Scan for the cell matching the given text and deliver its [x, y] coordinate at center. 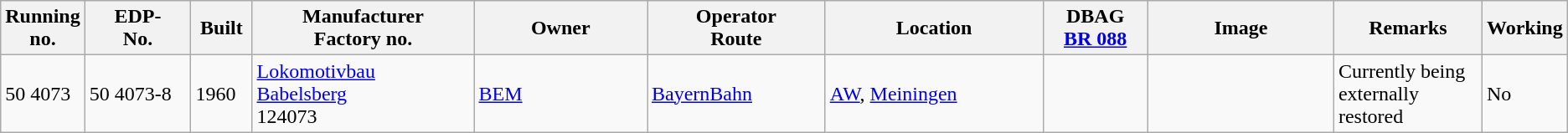
50 4073-8 [137, 94]
AW, Meiningen [934, 94]
Built [221, 28]
DBAGBR 088 [1096, 28]
Currently being externally restored [1407, 94]
Owner [561, 28]
Remarks [1407, 28]
1960 [221, 94]
Image [1240, 28]
BEM [561, 94]
OperatorRoute [735, 28]
Working [1524, 28]
Runningno. [43, 28]
BayernBahn [735, 94]
No [1524, 94]
EDP-No. [137, 28]
50 4073 [43, 94]
Location [934, 28]
Lokomotivbau Babelsberg124073 [364, 94]
ManufacturerFactory no. [364, 28]
